Output the [X, Y] coordinate of the center of the cell containing the given text.  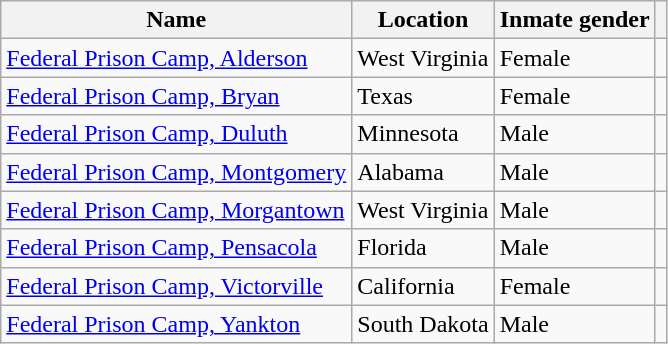
Federal Prison Camp, Victorville [176, 286]
Texas [423, 96]
California [423, 286]
Federal Prison Camp, Pensacola [176, 248]
Name [176, 20]
South Dakota [423, 324]
Alabama [423, 172]
Florida [423, 248]
Inmate gender [574, 20]
Federal Prison Camp, Alderson [176, 58]
Federal Prison Camp, Montgomery [176, 172]
Federal Prison Camp, Morgantown [176, 210]
Federal Prison Camp, Duluth [176, 134]
Minnesota [423, 134]
Federal Prison Camp, Bryan [176, 96]
Location [423, 20]
Federal Prison Camp, Yankton [176, 324]
